Search for the cell housing the specified text and yield its [X, Y] center coordinate. 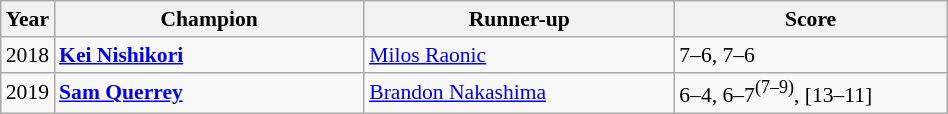
Runner-up [519, 19]
Brandon Nakashima [519, 92]
2019 [28, 92]
7–6, 7–6 [810, 55]
Year [28, 19]
Kei Nishikori [209, 55]
Champion [209, 19]
2018 [28, 55]
Sam Querrey [209, 92]
6–4, 6–7(7–9), [13–11] [810, 92]
Milos Raonic [519, 55]
Score [810, 19]
